Determine the (X, Y) coordinate at the center of the cell enclosing the given text.  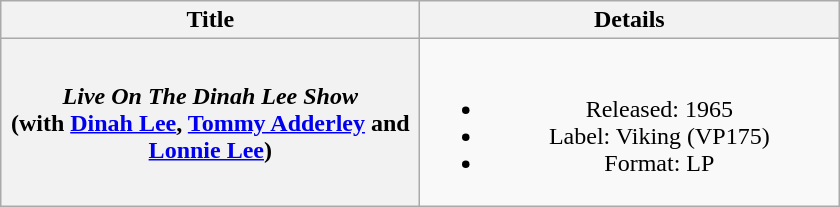
Live On The Dinah Lee Show (with Dinah Lee, Tommy Adderley and Lonnie Lee) (210, 122)
Released: 1965Label: Viking (VP175)Format: LP (630, 122)
Details (630, 20)
Title (210, 20)
